From the cell containing the given text, extract its center point as (X, Y) coordinate. 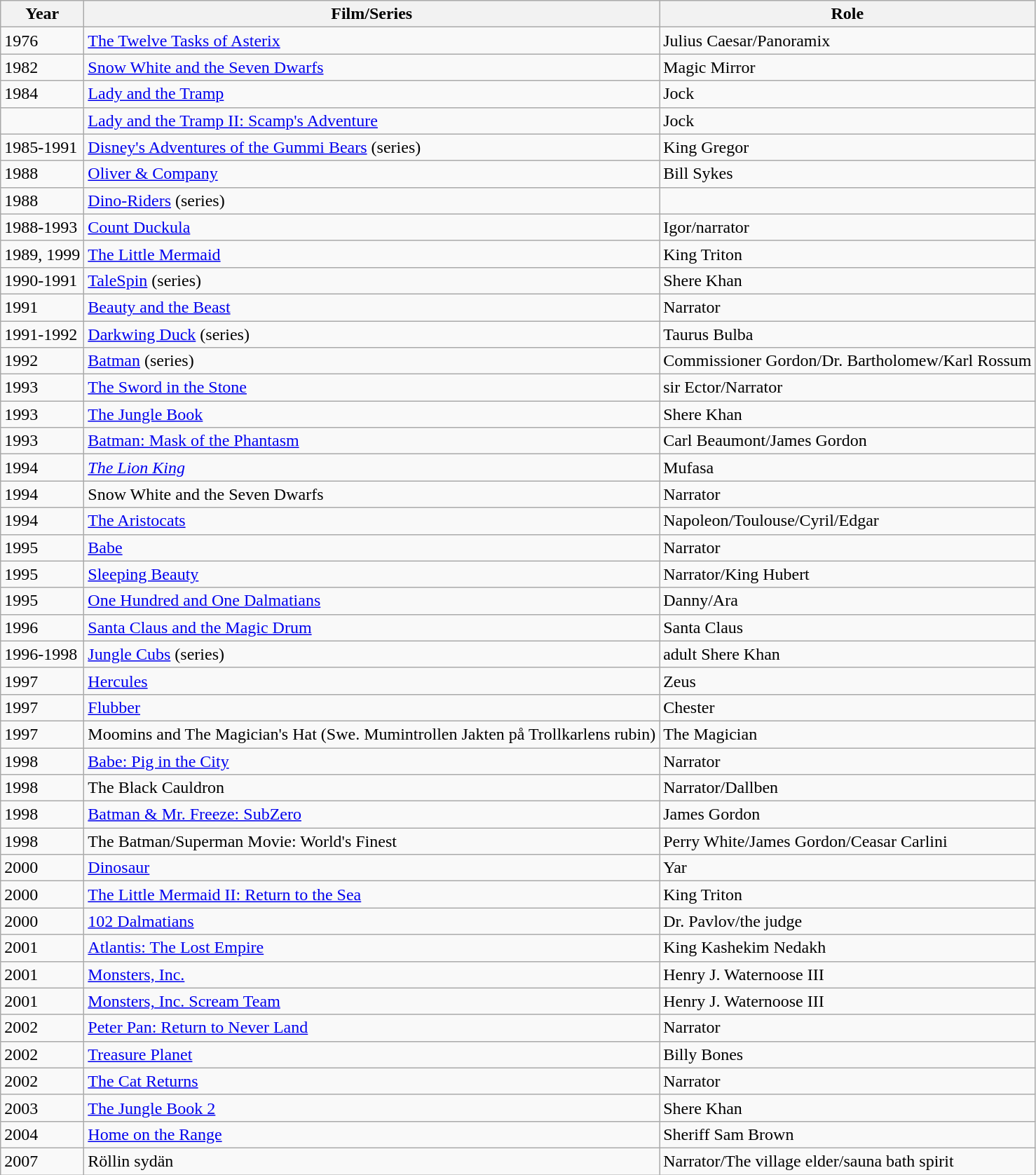
Batman & Mr. Freeze: SubZero (372, 815)
1985-1991 (42, 147)
Billy Bones (847, 1054)
1989, 1999 (42, 254)
James Gordon (847, 815)
Oliver & Company (372, 174)
Yar (847, 868)
Santa Claus (847, 627)
1996-1998 (42, 654)
Dino-Riders (series) (372, 201)
The Black Cauldron (372, 788)
Moomins and The Magician's Hat (Swe. Mumintrollen Jakten på Trollkarlens rubin) (372, 734)
The Batman/Superman Movie: World's Finest (372, 841)
Dinosaur (372, 868)
The Cat Returns (372, 1081)
The Sword in the Stone (372, 388)
1990-1991 (42, 280)
Babe (372, 548)
Lady and the Tramp (372, 94)
TaleSpin (series) (372, 280)
Julius Caesar/Panoramix (847, 41)
The Little Mermaid II: Return to the Sea (372, 895)
Danny/Ara (847, 601)
Lady and the Tramp II: Scamp's Adventure (372, 121)
Monsters, Inc. (372, 974)
1991 (42, 307)
The Aristocats (372, 521)
Darkwing Duck (series) (372, 334)
Hercules (372, 681)
Batman (series) (372, 361)
1988-1993 (42, 227)
sir Ector/Narrator (847, 388)
102 Dalmatians (372, 921)
Beauty and the Beast (372, 307)
Sleeping Beauty (372, 574)
Jungle Cubs (series) (372, 654)
Atlantis: The Lost Empire (372, 948)
Count Duckula (372, 227)
Dr. Pavlov/the judge (847, 921)
1991-1992 (42, 334)
Zeus (847, 681)
1984 (42, 94)
Magic Mirror (847, 67)
2007 (42, 1161)
The Jungle Book (372, 414)
Disney's Adventures of the Gummi Bears (series) (372, 147)
Narrator/Dallben (847, 788)
Year (42, 14)
Chester (847, 707)
The Magician (847, 734)
One Hundred and One Dalmatians (372, 601)
1976 (42, 41)
Mufasa (847, 468)
Film/Series (372, 14)
Home on the Range (372, 1134)
1992 (42, 361)
Sheriff Sam Brown (847, 1134)
The Little Mermaid (372, 254)
Batman: Mask of the Phantasm (372, 441)
Monsters, Inc. Scream Team (372, 1001)
Narrator/The village elder/sauna bath spirit (847, 1161)
1982 (42, 67)
The Lion King (372, 468)
The Twelve Tasks of Asterix (372, 41)
King Kashekim Nedakh (847, 948)
1996 (42, 627)
Bill Sykes (847, 174)
Babe: Pig in the City (372, 761)
Santa Claus and the Magic Drum (372, 627)
Igor/narrator (847, 227)
Napoleon/Toulouse/Cyril/Edgar (847, 521)
2004 (42, 1134)
Perry White/James Gordon/Ceasar Carlini (847, 841)
Role (847, 14)
The Jungle Book 2 (372, 1108)
Peter Pan: Return to Never Land (372, 1028)
Treasure Planet (372, 1054)
Taurus Bulba (847, 334)
King Gregor (847, 147)
Narrator/King Hubert (847, 574)
Carl Beaumont/James Gordon (847, 441)
2003 (42, 1108)
Röllin sydän (372, 1161)
Flubber (372, 707)
Commissioner Gordon/Dr. Bartholomew/Karl Rossum (847, 361)
adult Shere Khan (847, 654)
